Extract the [x, y] coordinate from the center of the cell holding the provided text.  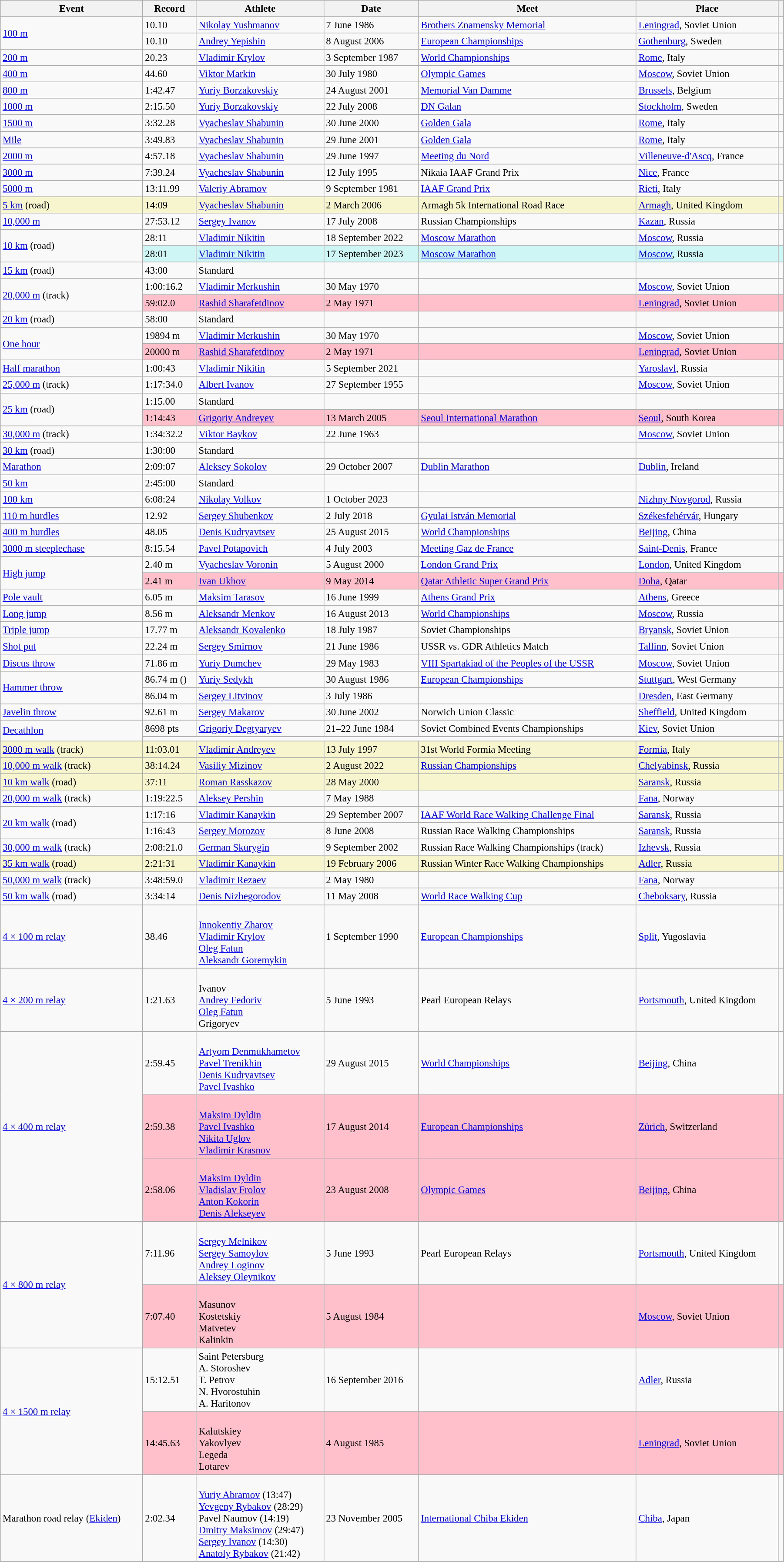
1:15.00 [170, 401]
17 August 2014 [371, 1126]
800 m [71, 91]
6:08:24 [170, 499]
KalutskieyYakovlyevLegedaLotarev [260, 1443]
29 May 1983 [371, 663]
1 September 1990 [371, 936]
2 March 2006 [371, 205]
Brothers Znamensky Memorial [527, 25]
2000 m [71, 156]
8.56 m [170, 614]
Doha, Qatar [707, 581]
Tallinn, Soviet Union [707, 647]
Innokentiy ZharovVladimir KrylovOleg FatunAleksandr Goremykin [260, 936]
19894 m [170, 336]
1:00:16.2 [170, 287]
4 × 200 m relay [71, 1000]
15:12.51 [170, 1380]
2:59.45 [170, 1063]
1:16:43 [170, 831]
Sergey Ivanov [260, 221]
30,000 m (track) [71, 434]
38:14.24 [170, 766]
100 km [71, 499]
400 m hurdles [71, 532]
10,000 m walk (track) [71, 766]
4 × 400 m relay [71, 1126]
German Skurygin [260, 848]
21–22 June 1984 [371, 728]
8:15.54 [170, 549]
14:45.63 [170, 1443]
12 July 1995 [371, 172]
28:11 [170, 238]
Athlete [260, 9]
4 × 1500 m relay [71, 1411]
3:32.28 [170, 123]
100 m [71, 33]
International Chiba Ekiden [527, 1518]
71.86 m [170, 663]
Russian Race Walking Championships [527, 831]
Aleksandr Kovalenko [260, 630]
Decathlon [71, 731]
Nice, France [707, 172]
Pole vault [71, 597]
Seoul, South Korea [707, 418]
Event [71, 9]
22 July 2008 [371, 107]
Armagh 5k International Road Race [527, 205]
37:11 [170, 782]
10 km walk (road) [71, 782]
Zürich, Switzerland [707, 1126]
27:53.12 [170, 221]
29 June 1997 [371, 156]
8 August 2006 [371, 41]
Norwich Union Classic [527, 712]
Aleksey Sokolov [260, 467]
9 September 2002 [371, 848]
25,000 m (track) [71, 385]
Yuriy Abramov (13:47)Yevgeny Rybakov (28:29)Pavel Naumov (14:19)Dmitry Maksimov (29:47)Sergey Ivanov (14:30)Anatoly Rybakov (21:42) [260, 1518]
6.05 m [170, 597]
Andrey Yepishin [260, 41]
29 June 2001 [371, 140]
Long jump [71, 614]
Aleksandr Menkov [260, 614]
Bryansk, Soviet Union [707, 630]
Athens, Greece [707, 597]
9 May 2014 [371, 581]
Dublin, Ireland [707, 467]
5 August 2000 [371, 565]
92.61 m [170, 712]
Kazan, Russia [707, 221]
2.40 m [170, 565]
Javelin throw [71, 712]
Sergey Smirnov [260, 647]
30 km (road) [71, 450]
9 September 1981 [371, 188]
28 May 2000 [371, 782]
2:59.38 [170, 1126]
Russian Winter Race Walking Championships [527, 864]
Yuriy Dumchev [260, 663]
Record [170, 9]
24 August 2001 [371, 91]
23 November 2005 [371, 1518]
Athens Grand Prix [527, 597]
59:02.0 [170, 303]
11 May 2008 [371, 897]
4:57.18 [170, 156]
World Race Walking Cup [527, 897]
Viktor Markin [260, 74]
50,000 m walk (track) [71, 880]
110 m hurdles [71, 516]
Maksim Tarasov [260, 597]
Nikolay Yushmanov [260, 25]
5 August 1984 [371, 1317]
4 July 2003 [371, 549]
31st World Formia Meeting [527, 749]
Izhevsk, Russia [707, 848]
Armagh, United Kingdom [707, 205]
Vladimir Krylov [260, 58]
Cheboksary, Russia [707, 897]
1500 m [71, 123]
400 m [71, 74]
Formia, Italy [707, 749]
Chelyabinsk, Russia [707, 766]
50 km [71, 483]
Sergey MelnikovSergey SamoylovAndrey LoginovAleksey Oleynikov [260, 1253]
DN Galan [527, 107]
One hour [71, 344]
Date [371, 9]
Triple jump [71, 630]
London Grand Prix [527, 565]
Nikolay Volkov [260, 499]
30 July 1980 [371, 74]
35 km walk (road) [71, 864]
2:15.50 [170, 107]
2:21:31 [170, 864]
Kiev, Soviet Union [707, 728]
14:09 [170, 205]
22 June 1963 [371, 434]
50 km walk (road) [71, 897]
Yuriy Sedykh [260, 679]
1:17:34.0 [170, 385]
4 × 100 m relay [71, 936]
IAAF Grand Prix [527, 188]
4 August 1985 [371, 1443]
Roman Rasskazov [260, 782]
15 km (road) [71, 270]
2 July 2018 [371, 516]
Vladimir Andreyev [260, 749]
1:00:43 [170, 369]
3 July 1986 [371, 696]
18 September 2022 [371, 238]
Yaroslavl, Russia [707, 369]
18 July 1987 [371, 630]
Viktor Baykov [260, 434]
20,000 m (track) [71, 295]
Saint PetersburgA. StoroshevT. PetrovN. HvorostuhinA. Haritonov [260, 1380]
2.41 m [170, 581]
16 August 2013 [371, 614]
23 August 2008 [371, 1190]
13 July 1997 [371, 749]
3 September 1987 [371, 58]
3000 m [71, 172]
5 km (road) [71, 205]
Maksim DyldinVladislav FrolovAnton KokorinDenis Alekseyev [260, 1190]
Aleksey Pershin [260, 798]
IAAF World Race Walking Challenge Final [527, 815]
2:02.34 [170, 1518]
Sheffield, United Kingdom [707, 712]
Székesfehérvár, Hungary [707, 516]
2:09:07 [170, 467]
29 October 2007 [371, 467]
30 August 1986 [371, 679]
4 × 800 m relay [71, 1284]
Stuttgart, West Germany [707, 679]
Sergey Makarov [260, 712]
2:58.06 [170, 1190]
1 October 2023 [371, 499]
Vladimir Rezaev [260, 880]
Qatar Athletic Super Grand Prix [527, 581]
Hammer throw [71, 687]
28:01 [170, 254]
2 May 1980 [371, 880]
30,000 m walk (track) [71, 848]
58:00 [170, 319]
22.24 m [170, 647]
Russian Race Walking Championships (track) [527, 848]
Nizhny Novgorod, Russia [707, 499]
29 August 2015 [371, 1063]
3:48:59.0 [170, 880]
7:11.96 [170, 1253]
10 km (road) [71, 245]
86.04 m [170, 696]
1:21.63 [170, 1000]
20.23 [170, 58]
7 June 1986 [371, 25]
Meeting Gaz de France [527, 549]
17 September 2023 [371, 254]
Vyacheslav Voronin [260, 565]
7:07.40 [170, 1317]
1:30:00 [170, 450]
Stockholm, Sweden [707, 107]
5000 m [71, 188]
MasunovKostetskiyMatvetevKalinkin [260, 1317]
13 March 2005 [371, 418]
20000 m [170, 352]
Grigoriy Andreyev [260, 418]
Rieti, Italy [707, 188]
Memorial Van Damme [527, 91]
Artyom DenmukhametovPavel TrenikhinDenis KudryavtsevPavel Ivashko [260, 1063]
16 September 2016 [371, 1380]
3:49.83 [170, 140]
19 February 2006 [371, 864]
1:19:22.5 [170, 798]
8 June 2008 [371, 831]
200 m [71, 58]
Meeting du Nord [527, 156]
48.05 [170, 532]
Valeriy Abramov [260, 188]
38.46 [170, 936]
Soviet Championships [527, 630]
Meet [527, 9]
30 June 2000 [371, 123]
1:42.47 [170, 91]
Nikaia IAAF Grand Prix [527, 172]
Discus throw [71, 663]
3:34:14 [170, 897]
Dublin Marathon [527, 467]
Gyulai István Memorial [527, 516]
7:39.24 [170, 172]
USSR vs. GDR Athletics Match [527, 647]
2:45:00 [170, 483]
25 August 2015 [371, 532]
20 km (road) [71, 319]
20,000 m walk (track) [71, 798]
13:11.99 [170, 188]
5 September 2021 [371, 369]
10,000 m [71, 221]
High jump [71, 573]
Dresden, East Germany [707, 696]
12.92 [170, 516]
44.60 [170, 74]
Half marathon [71, 369]
IvanovAndrey FedorivOleg FatunGrigoryev [260, 1000]
Sergey Litvinov [260, 696]
7 May 1988 [371, 798]
8698 pts [170, 728]
Saint-Denis, France [707, 549]
86.74 m () [170, 679]
21 June 1986 [371, 647]
20 km walk (road) [71, 823]
43:00 [170, 270]
VIII Spartakiad of the Peoples of the USSR [527, 663]
25 km (road) [71, 409]
Sergey Shubenkov [260, 516]
Albert Ivanov [260, 385]
17 July 2008 [371, 221]
1:17:16 [170, 815]
1000 m [71, 107]
3000 m walk (track) [71, 749]
Mile [71, 140]
30 June 2002 [371, 712]
1:14:43 [170, 418]
Marathon [71, 467]
Villeneuve-d'Ascq, France [707, 156]
17.77 m [170, 630]
3000 m steeplechase [71, 549]
Brussels, Belgium [707, 91]
Shot put [71, 647]
1:34:32.2 [170, 434]
Marathon road relay (Ekiden) [71, 1518]
Vasiliy Mizinov [260, 766]
Chiba, Japan [707, 1518]
27 September 1955 [371, 385]
London, United Kingdom [707, 565]
11:03.01 [170, 749]
2 August 2022 [371, 766]
Pavel Potapovich [260, 549]
Sergey Morozov [260, 831]
Split, Yugoslavia [707, 936]
Ivan Ukhov [260, 581]
Gothenburg, Sweden [707, 41]
Maksim DyldinPavel IvashkoNikita UglovVladimir Krasnov [260, 1126]
Grigoriy Degtyaryev [260, 728]
2:08:21.0 [170, 848]
Denis Kudryavtsev [260, 532]
Place [707, 9]
16 June 1999 [371, 597]
Denis Nizhegorodov [260, 897]
Soviet Combined Events Championships [527, 728]
29 September 2007 [371, 815]
Seoul International Marathon [527, 418]
